Find where the given text appears and provide that cell's center as [x, y] coordinate. 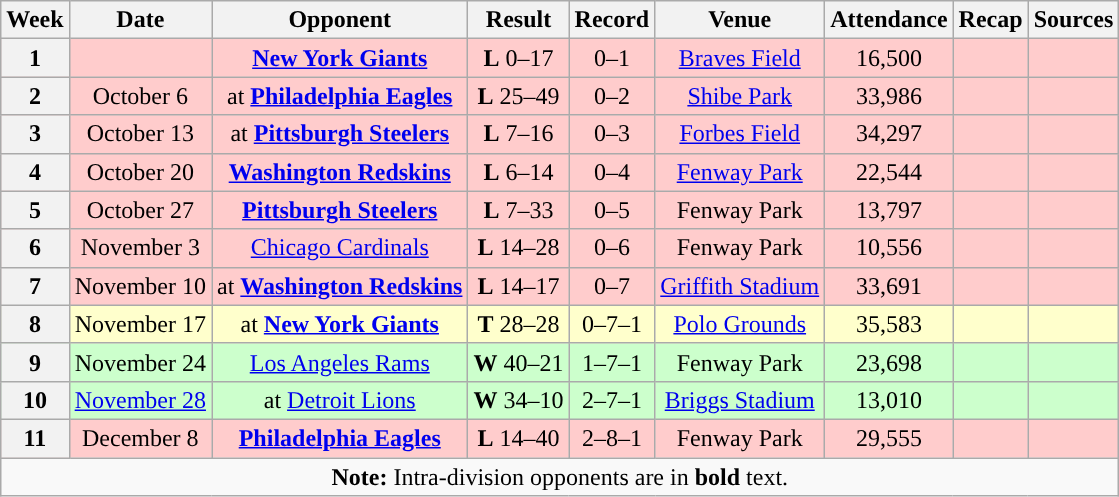
Philadelphia Eagles [340, 438]
35,583 [889, 324]
L 7–33 [518, 210]
33,691 [889, 286]
3 [35, 134]
November 3 [140, 248]
Week [35, 20]
0–3 [612, 134]
October 13 [140, 134]
10 [35, 400]
2 [35, 96]
2–8–1 [612, 438]
Braves Field [740, 58]
34,297 [889, 134]
November 28 [140, 400]
Record [612, 20]
0–5 [612, 210]
13,797 [889, 210]
Shibe Park [740, 96]
December 8 [140, 438]
9 [35, 362]
Result [518, 20]
Attendance [889, 20]
Briggs Stadium [740, 400]
Opponent [340, 20]
L 14–17 [518, 286]
New York Giants [340, 58]
L 25–49 [518, 96]
L 7–16 [518, 134]
Polo Grounds [740, 324]
13,010 [889, 400]
November 17 [140, 324]
4 [35, 172]
at Detroit Lions [340, 400]
29,555 [889, 438]
L 14–28 [518, 248]
Los Angeles Rams [340, 362]
Pittsburgh Steelers [340, 210]
at Philadelphia Eagles [340, 96]
1–7–1 [612, 362]
0–7–1 [612, 324]
L 6–14 [518, 172]
W 40–21 [518, 362]
Date [140, 20]
2–7–1 [612, 400]
0–1 [612, 58]
November 10 [140, 286]
L 0–17 [518, 58]
Chicago Cardinals [340, 248]
Note: Intra-division opponents are in bold text. [560, 477]
11 [35, 438]
1 [35, 58]
October 27 [140, 210]
8 [35, 324]
Washington Redskins [340, 172]
November 24 [140, 362]
at Washington Redskins [340, 286]
33,986 [889, 96]
5 [35, 210]
Recap [990, 20]
0–2 [612, 96]
Venue [740, 20]
16,500 [889, 58]
L 14–40 [518, 438]
10,556 [889, 248]
23,698 [889, 362]
at New York Giants [340, 324]
Forbes Field [740, 134]
0–6 [612, 248]
22,544 [889, 172]
at Pittsburgh Steelers [340, 134]
October 6 [140, 96]
0–4 [612, 172]
Sources [1074, 20]
0–7 [612, 286]
7 [35, 286]
6 [35, 248]
Griffith Stadium [740, 286]
October 20 [140, 172]
W 34–10 [518, 400]
T 28–28 [518, 324]
